Scan for the cell matching the given text and deliver its (X, Y) coordinate at center. 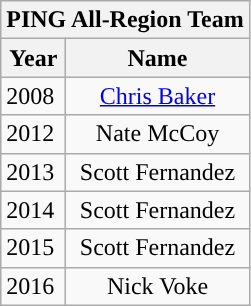
2008 (34, 96)
Nick Voke (158, 286)
Chris Baker (158, 96)
2014 (34, 210)
Name (158, 58)
2016 (34, 286)
Nate McCoy (158, 134)
2012 (34, 134)
2015 (34, 248)
Year (34, 58)
PING All-Region Team (125, 20)
2013 (34, 172)
